From the cell containing the given text, extract its center point as [X, Y] coordinate. 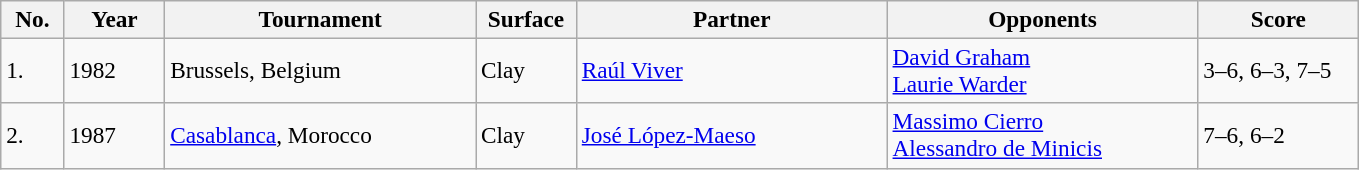
2. [32, 136]
David Graham Laurie Warder [1042, 70]
Tournament [320, 19]
Massimo Cierro Alessandro de Minicis [1042, 136]
Partner [732, 19]
1987 [114, 136]
José López-Maeso [732, 136]
7–6, 6–2 [1278, 136]
Casablanca, Morocco [320, 136]
1982 [114, 70]
Raúl Viver [732, 70]
Year [114, 19]
1. [32, 70]
3–6, 6–3, 7–5 [1278, 70]
Brussels, Belgium [320, 70]
No. [32, 19]
Score [1278, 19]
Surface [526, 19]
Opponents [1042, 19]
